Detect which cell encompasses the target text, then output its [x, y] center coordinate. 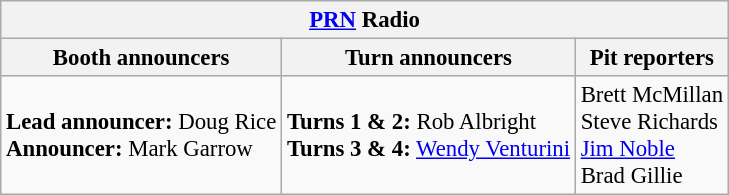
Pit reporters [652, 58]
Turns 1 & 2: Rob AlbrightTurns 3 & 4: Wendy Venturini [429, 136]
Turn announcers [429, 58]
PRN Radio [365, 20]
Brett McMillanSteve RichardsJim NobleBrad Gillie [652, 136]
Booth announcers [142, 58]
Lead announcer: Doug RiceAnnouncer: Mark Garrow [142, 136]
